Detect which cell encompasses the target text, then output its (x, y) center coordinate. 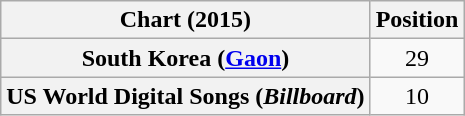
10 (417, 96)
US World Digital Songs (Billboard) (186, 96)
South Korea (Gaon) (186, 58)
Chart (2015) (186, 20)
Position (417, 20)
29 (417, 58)
